From the cell containing the given text, extract its center point as (X, Y) coordinate. 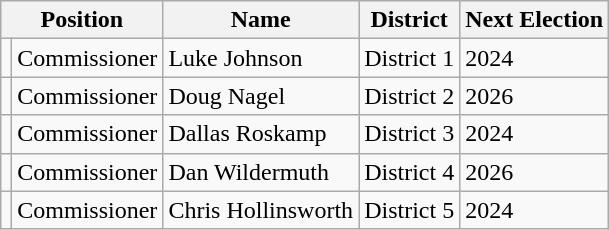
Next Election (534, 20)
District 5 (410, 210)
Doug Nagel (261, 96)
Name (261, 20)
Dallas Roskamp (261, 134)
Chris Hollinsworth (261, 210)
Luke Johnson (261, 58)
Dan Wildermuth (261, 172)
District 2 (410, 96)
District 1 (410, 58)
District 4 (410, 172)
District 3 (410, 134)
District (410, 20)
Position (82, 20)
